Search for the cell housing the specified text and yield its [x, y] center coordinate. 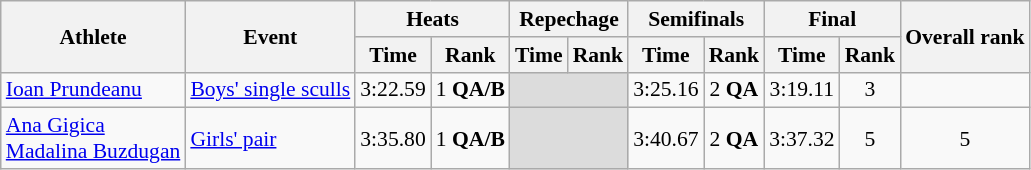
3:40.67 [666, 138]
Event [270, 36]
Semifinals [696, 19]
Heats [432, 19]
Boys' single sculls [270, 90]
3:35.80 [392, 138]
Girls' pair [270, 138]
3:19.11 [802, 90]
Repechage [569, 19]
3 [870, 90]
Overall rank [964, 36]
Final [832, 19]
3:37.32 [802, 138]
Ana GigicaMadalina Buzdugan [94, 138]
Ioan Prundeanu [94, 90]
3:25.16 [666, 90]
Athlete [94, 36]
3:22.59 [392, 90]
